Pinpoint the cell where the given text exists, returning its (x, y) midpoint coordinate. 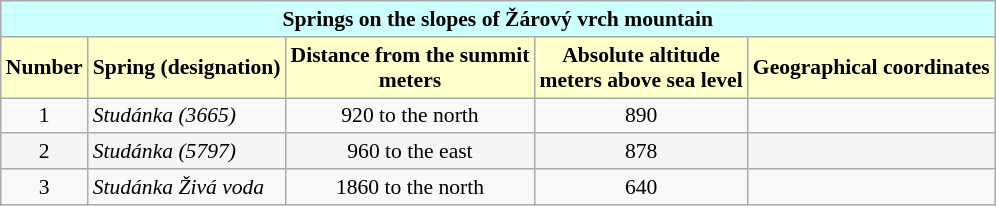
Studánka Živá voda (187, 187)
Springs on the slopes of Žárový vrch mountain (498, 19)
Studánka (5797) (187, 152)
Geographical coordinates (872, 68)
Absolute altitudemeters above sea level (640, 68)
Number (44, 68)
960 to the east (410, 152)
Distance from the summitmeters (410, 68)
2 (44, 152)
920 to the north (410, 116)
3 (44, 187)
1 (44, 116)
Spring (designation) (187, 68)
640 (640, 187)
1860 to the north (410, 187)
Studánka (3665) (187, 116)
890 (640, 116)
878 (640, 152)
